Return the (x, y) coordinate for the center point of the cell that contains the specified text.  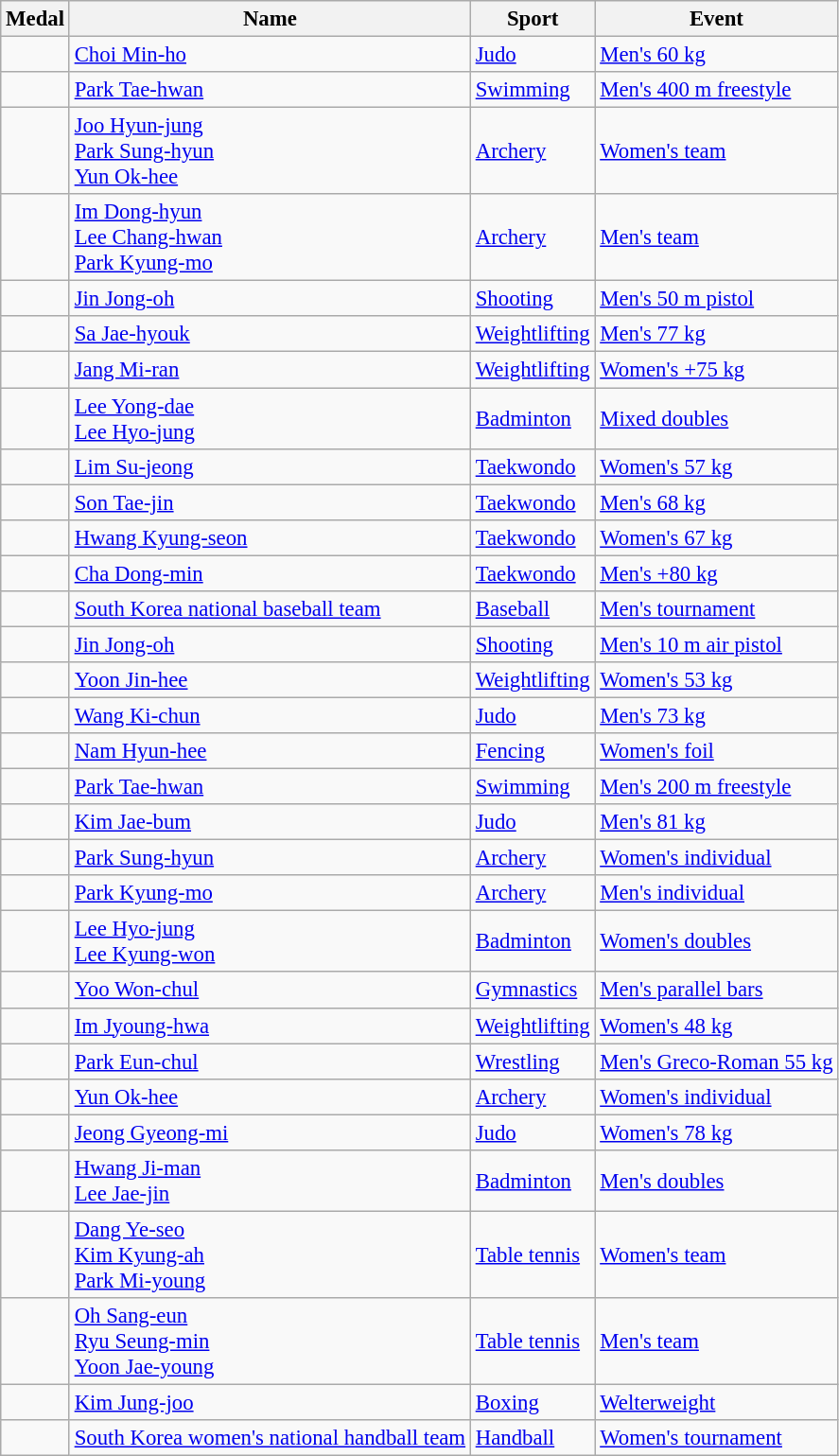
Women's foil (717, 751)
Men's doubles (717, 1181)
South Korea women's national handball team (270, 1438)
Handball (533, 1438)
Men's 73 kg (717, 715)
Im Dong-hyunLee Chang-hwanPark Kyung-mo (270, 237)
Gymnastics (533, 991)
Women's 57 kg (717, 466)
Park Sung-hyun (270, 858)
Wang Ki-chun (270, 715)
Men's 50 m pistol (717, 299)
Hwang Kyung-seon (270, 537)
Men's individual (717, 893)
Lim Su-jeong (270, 466)
Women's 67 kg (717, 537)
Name (270, 19)
Men's Greco-Roman 55 kg (717, 1061)
Im Jyoung-hwa (270, 1026)
Joo Hyun-jungPark Sung-hyunYun Ok-hee (270, 151)
Park Eun-chul (270, 1061)
Wrestling (533, 1061)
Women's +75 kg (717, 370)
Women's 48 kg (717, 1026)
Men's tournament (717, 609)
Choi Min-ho (270, 55)
Yun Ok-hee (270, 1096)
Men's 77 kg (717, 334)
Lee Yong-daeLee Hyo-jung (270, 418)
Men's 81 kg (717, 822)
Fencing (533, 751)
Son Tae-jin (270, 502)
South Korea national baseball team (270, 609)
Baseball (533, 609)
Men's 60 kg (717, 55)
Cha Dong-min (270, 573)
Oh Sang-eunRyu Seung-minYoon Jae-young (270, 1342)
Mixed doubles (717, 418)
Women's doubles (717, 942)
Boxing (533, 1402)
Dang Ye-seoKim Kyung-ahPark Mi-young (270, 1254)
Yoon Jin-hee (270, 680)
Park Kyung-mo (270, 893)
Women's tournament (717, 1438)
Men's +80 kg (717, 573)
Women's 78 kg (717, 1132)
Jang Mi-ran (270, 370)
Men's 200 m freestyle (717, 787)
Medal (36, 19)
Lee Hyo-jungLee Kyung-won (270, 942)
Men's 10 m air pistol (717, 644)
Sa Jae-hyouk (270, 334)
Women's 53 kg (717, 680)
Men's 68 kg (717, 502)
Men's parallel bars (717, 991)
Nam Hyun-hee (270, 751)
Kim Jae-bum (270, 822)
Jeong Gyeong-mi (270, 1132)
Hwang Ji-manLee Jae-jin (270, 1181)
Men's 400 m freestyle (717, 90)
Sport (533, 19)
Kim Jung-joo (270, 1402)
Event (717, 19)
Yoo Won-chul (270, 991)
Welterweight (717, 1402)
